Scan for the cell matching the given text and deliver its (x, y) coordinate at center. 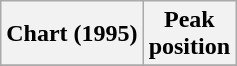
Peak position (189, 34)
Chart (1995) (72, 34)
